Search for the cell housing the specified text and yield its (X, Y) center coordinate. 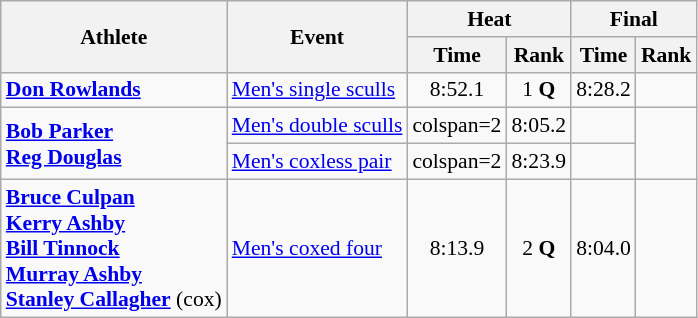
Men's double sculls (318, 126)
Bruce CulpanKerry AshbyBill TinnockMurray AshbyStanley Callagher (cox) (114, 248)
Bob ParkerReg Douglas (114, 144)
Men's coxless pair (318, 162)
Don Rowlands (114, 90)
8:05.2 (538, 126)
Final (634, 19)
8:13.9 (456, 248)
1 Q (538, 90)
8:28.2 (604, 90)
Athlete (114, 36)
8:23.9 (538, 162)
Men's coxed four (318, 248)
8:04.0 (604, 248)
Event (318, 36)
2 Q (538, 248)
Men's single sculls (318, 90)
8:52.1 (456, 90)
Heat (489, 19)
